From the cell containing the given text, extract its center point as (X, Y) coordinate. 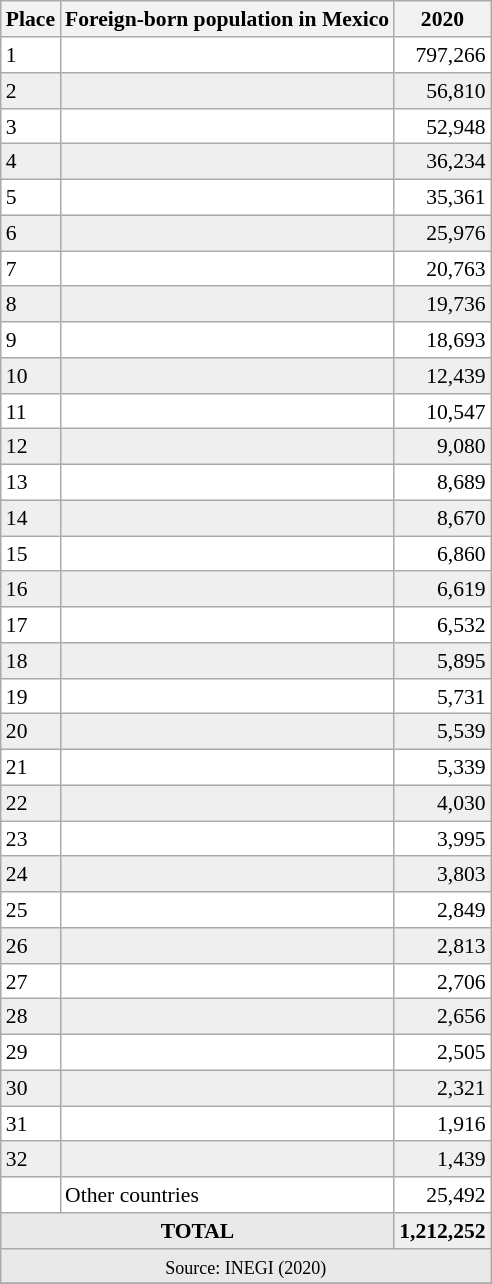
20,763 (442, 269)
20 (30, 732)
8 (30, 304)
21 (30, 767)
4 (30, 162)
5 (30, 197)
52,948 (442, 126)
TOTAL (198, 1231)
25 (30, 910)
5,895 (442, 661)
13 (30, 482)
27 (30, 981)
6,860 (442, 554)
3 (30, 126)
19,736 (442, 304)
35,361 (442, 197)
10 (30, 376)
2,706 (442, 981)
6,619 (442, 589)
36,234 (442, 162)
3,995 (442, 839)
1 (30, 55)
18,693 (442, 340)
15 (30, 554)
5,539 (442, 732)
7 (30, 269)
2,849 (442, 910)
12 (30, 447)
9 (30, 340)
2,813 (442, 946)
56,810 (442, 91)
3,803 (442, 874)
28 (30, 1017)
26 (30, 946)
6,532 (442, 625)
12,439 (442, 376)
18 (30, 661)
24 (30, 874)
1,439 (442, 1159)
5,731 (442, 696)
4,030 (442, 803)
31 (30, 1124)
16 (30, 589)
10,547 (442, 411)
797,266 (442, 55)
Source: INEGI (2020) (246, 1266)
19 (30, 696)
9,080 (442, 447)
1,212,252 (442, 1231)
22 (30, 803)
1,916 (442, 1124)
29 (30, 1052)
17 (30, 625)
11 (30, 411)
8,670 (442, 518)
5,339 (442, 767)
Other countries (227, 1195)
25,976 (442, 233)
32 (30, 1159)
2,505 (442, 1052)
2020 (442, 19)
Place (30, 19)
2 (30, 91)
2,656 (442, 1017)
6 (30, 233)
Foreign-born population in Mexico (227, 19)
14 (30, 518)
25,492 (442, 1195)
2,321 (442, 1088)
23 (30, 839)
30 (30, 1088)
8,689 (442, 482)
